Provide the [x, y] coordinate of the cell's center where the given text is located.  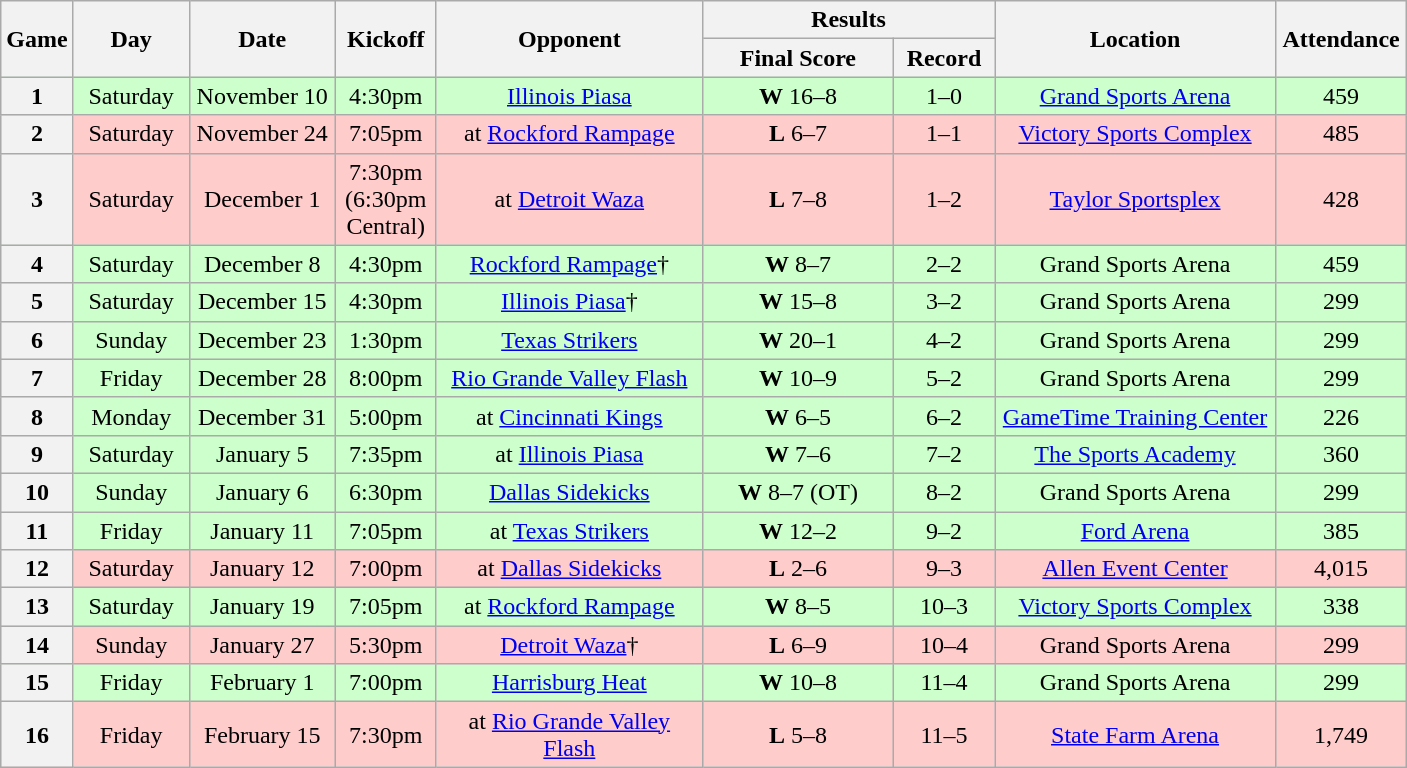
December 23 [262, 340]
February 15 [262, 734]
16 [37, 734]
6–2 [944, 416]
January 11 [262, 531]
10–3 [944, 607]
W 10–9 [798, 378]
L 6–7 [798, 134]
10–4 [944, 645]
Location [1134, 39]
385 [1342, 531]
Rockford Rampage† [569, 264]
The Sports Academy [1134, 454]
13 [37, 607]
L 2–6 [798, 569]
L 5–8 [798, 734]
11 [37, 531]
14 [37, 645]
February 1 [262, 683]
December 8 [262, 264]
6:30pm [386, 492]
W 12–2 [798, 531]
1–0 [944, 96]
at Texas Strikers [569, 531]
485 [1342, 134]
Game [37, 39]
at Cincinnati Kings [569, 416]
December 1 [262, 199]
10 [37, 492]
11–4 [944, 683]
W 15–8 [798, 302]
GameTime Training Center [1134, 416]
8–2 [944, 492]
Date [262, 39]
W 6–5 [798, 416]
L 6–9 [798, 645]
7–2 [944, 454]
January 27 [262, 645]
Record [944, 58]
Rio Grande Valley Flash [569, 378]
Kickoff [386, 39]
5:30pm [386, 645]
338 [1342, 607]
January 19 [262, 607]
1–1 [944, 134]
12 [37, 569]
W 10–8 [798, 683]
January 12 [262, 569]
9 [37, 454]
3 [37, 199]
January 5 [262, 454]
226 [1342, 416]
Dallas Sidekicks [569, 492]
4 [37, 264]
Illinois Piasa [569, 96]
360 [1342, 454]
Attendance [1342, 39]
Detroit Waza† [569, 645]
7:30pm [386, 734]
W 8–5 [798, 607]
Texas Strikers [569, 340]
Taylor Sportsplex [1134, 199]
9–3 [944, 569]
December 31 [262, 416]
at Rio Grande Valley Flash [569, 734]
8 [37, 416]
15 [37, 683]
428 [1342, 199]
Opponent [569, 39]
Ford Arena [1134, 531]
7:30pm(6:30pm Central) [386, 199]
Illinois Piasa† [569, 302]
2–2 [944, 264]
L 7–8 [798, 199]
4–2 [944, 340]
7:35pm [386, 454]
W 20–1 [798, 340]
5:00pm [386, 416]
5–2 [944, 378]
Harrisburg Heat [569, 683]
8:00pm [386, 378]
Allen Event Center [1134, 569]
11–5 [944, 734]
Day [131, 39]
2 [37, 134]
4,015 [1342, 569]
January 6 [262, 492]
5 [37, 302]
9–2 [944, 531]
1:30pm [386, 340]
Monday [131, 416]
W 8–7 [798, 264]
1,749 [1342, 734]
W 16–8 [798, 96]
Final Score [798, 58]
1 [37, 96]
6 [37, 340]
at Illinois Piasa [569, 454]
at Dallas Sidekicks [569, 569]
State Farm Arena [1134, 734]
November 24 [262, 134]
1–2 [944, 199]
November 10 [262, 96]
December 28 [262, 378]
at Detroit Waza [569, 199]
Results [848, 20]
7 [37, 378]
December 15 [262, 302]
W 8–7 (OT) [798, 492]
W 7–6 [798, 454]
3–2 [944, 302]
